Find where the given text appears and provide that cell's center as (X, Y) coordinate. 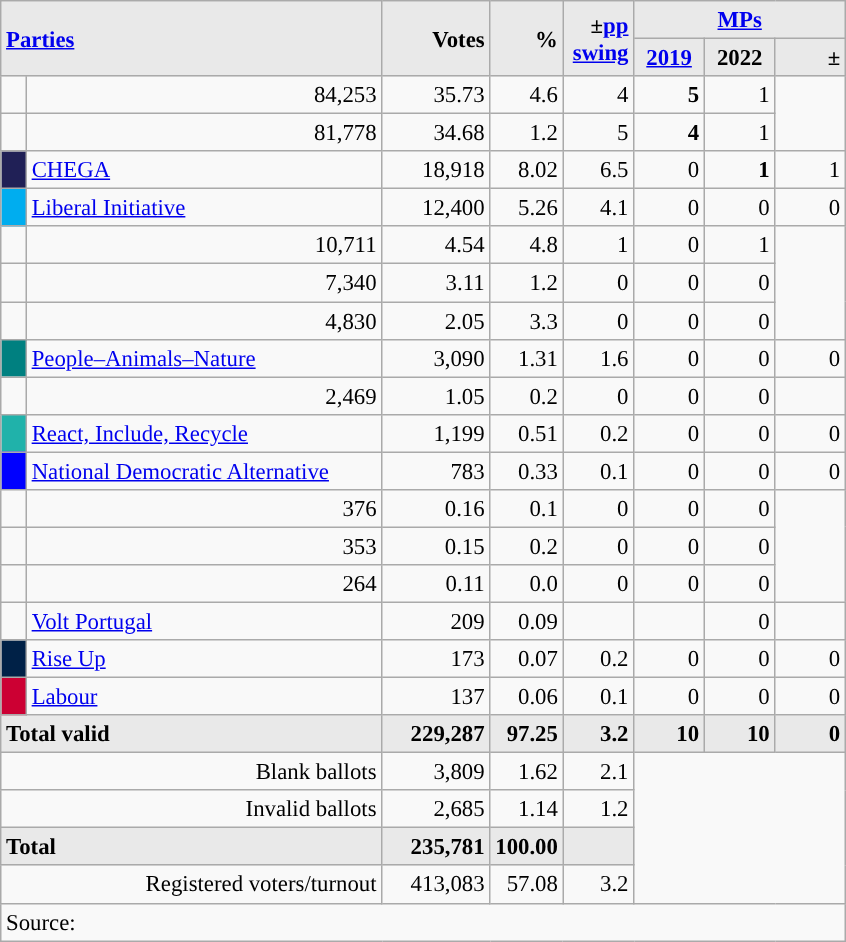
Parties (192, 38)
413,083 (436, 885)
8.02 (526, 170)
0.07 (526, 659)
0.09 (526, 621)
MPs (740, 20)
0.15 (436, 546)
1.62 (526, 772)
Registered voters/turnout (192, 885)
2022 (740, 58)
137 (436, 697)
376 (204, 509)
229,287 (436, 734)
0.33 (526, 471)
1.14 (526, 809)
353 (204, 546)
4.8 (526, 245)
1.31 (526, 358)
18,918 (436, 170)
2,685 (436, 809)
3,809 (436, 772)
% (526, 38)
84,253 (204, 95)
81,778 (204, 133)
National Democratic Alternative (204, 471)
Rise Up (204, 659)
Liberal Initiative (204, 208)
1.6 (598, 358)
4,830 (204, 321)
2,469 (204, 396)
2019 (670, 58)
4.1 (598, 208)
34.68 (436, 133)
100.00 (526, 847)
±pp swing (598, 38)
0.51 (526, 433)
12,400 (436, 208)
2.1 (598, 772)
35.73 (436, 95)
Source: (424, 922)
± (810, 58)
Volt Portugal (204, 621)
People–Animals–Nature (204, 358)
Votes (436, 38)
5.26 (526, 208)
3,090 (436, 358)
Blank ballots (192, 772)
Labour (204, 697)
10,711 (204, 245)
1,199 (436, 433)
783 (436, 471)
235,781 (436, 847)
1.05 (436, 396)
4.6 (526, 95)
173 (436, 659)
0.0 (526, 584)
0.06 (526, 697)
Total valid (192, 734)
264 (204, 584)
3.11 (436, 283)
7,340 (204, 283)
CHEGA (204, 170)
57.08 (526, 885)
0.11 (436, 584)
6.5 (598, 170)
0.16 (436, 509)
Invalid ballots (192, 809)
209 (436, 621)
2.05 (436, 321)
3.3 (526, 321)
97.25 (526, 734)
React, Include, Recycle (204, 433)
4.54 (436, 245)
Total (192, 847)
